Output the [X, Y] coordinate of the center of the cell containing the given text.  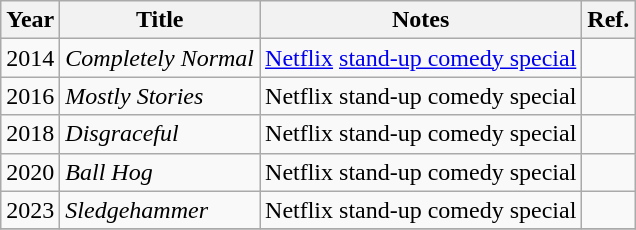
Title [160, 20]
2016 [30, 96]
2014 [30, 58]
Disgraceful [160, 134]
2023 [30, 210]
Ball Hog [160, 172]
Year [30, 20]
Completely Normal [160, 58]
Mostly Stories [160, 96]
2018 [30, 134]
Ref. [608, 20]
Notes [421, 20]
2020 [30, 172]
Sledgehammer [160, 210]
